Detect which cell encompasses the target text, then output its [x, y] center coordinate. 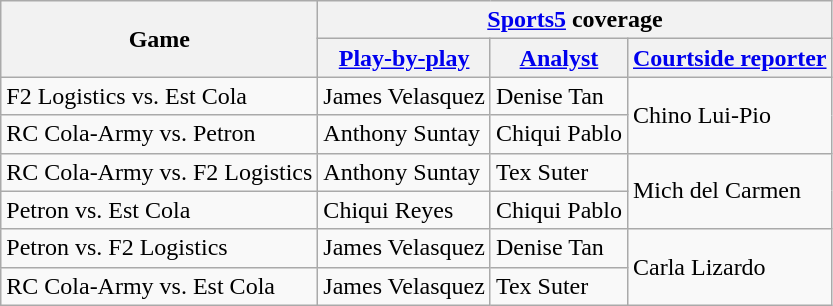
Play-by-play [404, 58]
Sports5 coverage [575, 20]
RC Cola-Army vs. F2 Logistics [160, 172]
Chino Lui-Pio [730, 115]
Courtside reporter [730, 58]
Carla Lizardo [730, 267]
Chiqui Reyes [404, 210]
Game [160, 39]
Mich del Carmen [730, 191]
RC Cola-Army vs. Petron [160, 134]
Analyst [558, 58]
F2 Logistics vs. Est Cola [160, 96]
Petron vs. F2 Logistics [160, 248]
Petron vs. Est Cola [160, 210]
RC Cola-Army vs. Est Cola [160, 286]
